Detect which cell encompasses the target text, then output its [x, y] center coordinate. 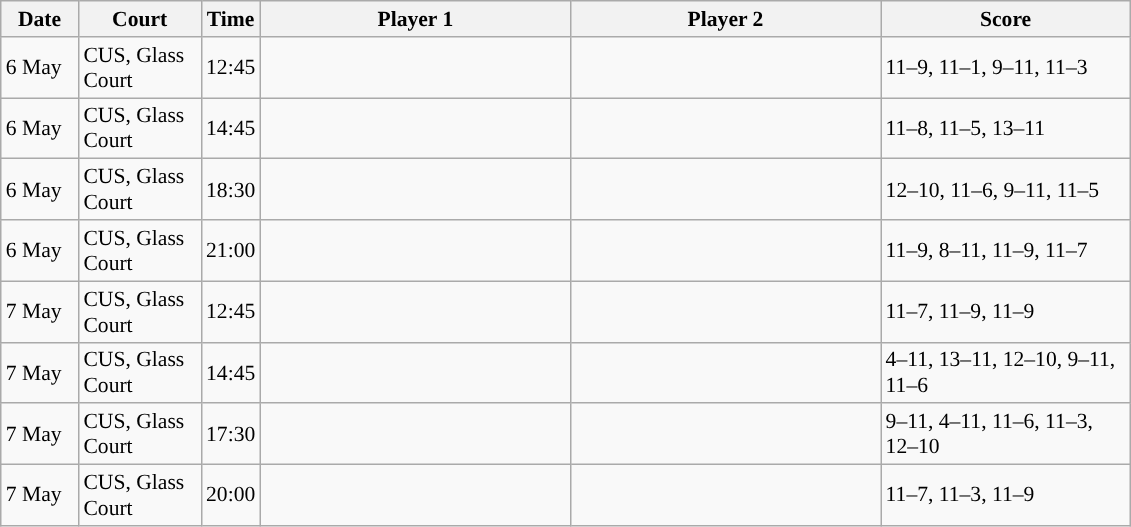
11–7, 11–9, 11–9 [1006, 312]
4–11, 13–11, 12–10, 9–11, 11–6 [1006, 372]
Date [40, 19]
11–7, 11–3, 11–9 [1006, 496]
11–9, 8–11, 11–9, 11–7 [1006, 250]
18:30 [230, 190]
12–10, 11–6, 9–11, 11–5 [1006, 190]
11–8, 11–5, 13–11 [1006, 128]
Court [140, 19]
Time [230, 19]
17:30 [230, 434]
11–9, 11–1, 9–11, 11–3 [1006, 68]
Player 2 [725, 19]
Player 1 [415, 19]
21:00 [230, 250]
9–11, 4–11, 11–6, 11–3, 12–10 [1006, 434]
Score [1006, 19]
20:00 [230, 496]
